Locate the cell with the specified text and output its [X, Y] center coordinate. 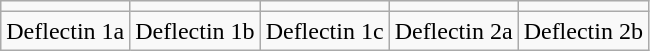
Deflectin 1a [66, 31]
Deflectin 1c [324, 31]
Deflectin 1b [195, 31]
Deflectin 2b [583, 31]
Deflectin 2a [454, 31]
